Provide the (X, Y) coordinate of the cell's center where the given text is located.  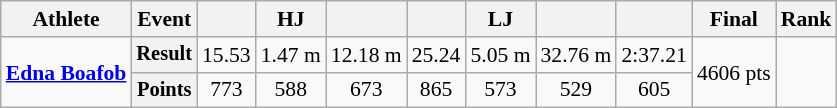
605 (654, 90)
HJ (291, 19)
Edna Boafob (66, 72)
Final (734, 19)
32.76 m (576, 55)
Athlete (66, 19)
1.47 m (291, 55)
2:37.21 (654, 55)
15.53 (226, 55)
25.24 (436, 55)
865 (436, 90)
4606 pts (734, 72)
673 (366, 90)
Event (164, 19)
12.18 m (366, 55)
529 (576, 90)
Points (164, 90)
773 (226, 90)
Result (164, 55)
5.05 m (500, 55)
588 (291, 90)
Rank (806, 19)
573 (500, 90)
LJ (500, 19)
